Pinpoint the cell where the given text exists, returning its [x, y] midpoint coordinate. 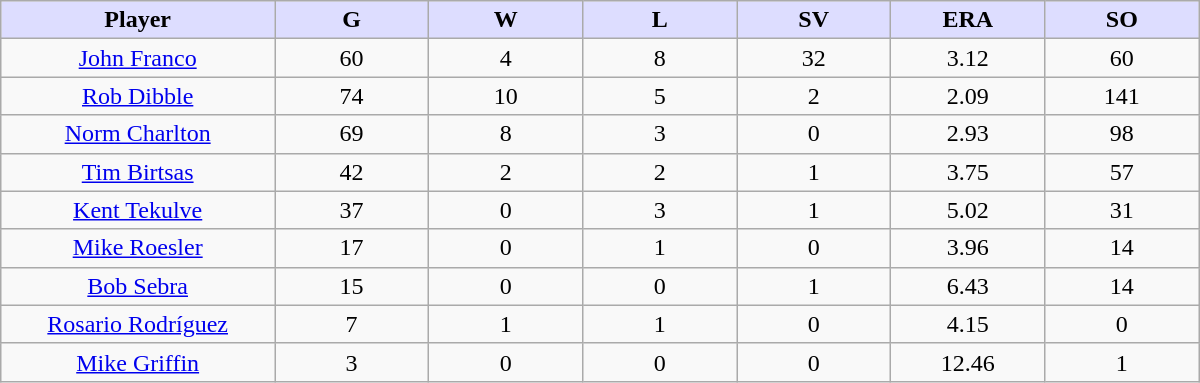
17 [352, 248]
6.43 [968, 286]
4 [506, 58]
5 [660, 96]
42 [352, 172]
Tim Birtsas [138, 172]
Mike Roesler [138, 248]
7 [352, 324]
John Franco [138, 58]
15 [352, 286]
2.09 [968, 96]
37 [352, 210]
Norm Charlton [138, 134]
5.02 [968, 210]
Mike Griffin [138, 362]
69 [352, 134]
141 [1122, 96]
32 [814, 58]
W [506, 20]
3.12 [968, 58]
Player [138, 20]
2.93 [968, 134]
G [352, 20]
3.75 [968, 172]
Rosario Rodríguez [138, 324]
SO [1122, 20]
4.15 [968, 324]
57 [1122, 172]
Bob Sebra [138, 286]
ERA [968, 20]
12.46 [968, 362]
Rob Dibble [138, 96]
98 [1122, 134]
Kent Tekulve [138, 210]
3.96 [968, 248]
SV [814, 20]
L [660, 20]
31 [1122, 210]
10 [506, 96]
74 [352, 96]
